Return the (x, y) coordinate for the center point of the cell that contains the specified text.  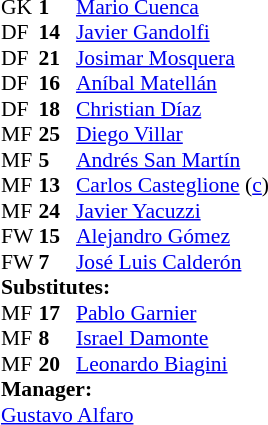
8 (57, 339)
16 (57, 83)
15 (57, 237)
7 (57, 262)
18 (57, 109)
24 (57, 211)
17 (57, 313)
5 (57, 160)
20 (57, 364)
14 (57, 33)
25 (57, 135)
21 (57, 58)
13 (57, 185)
